Identify which cell holds the provided text, then report its (x, y) central coordinate. 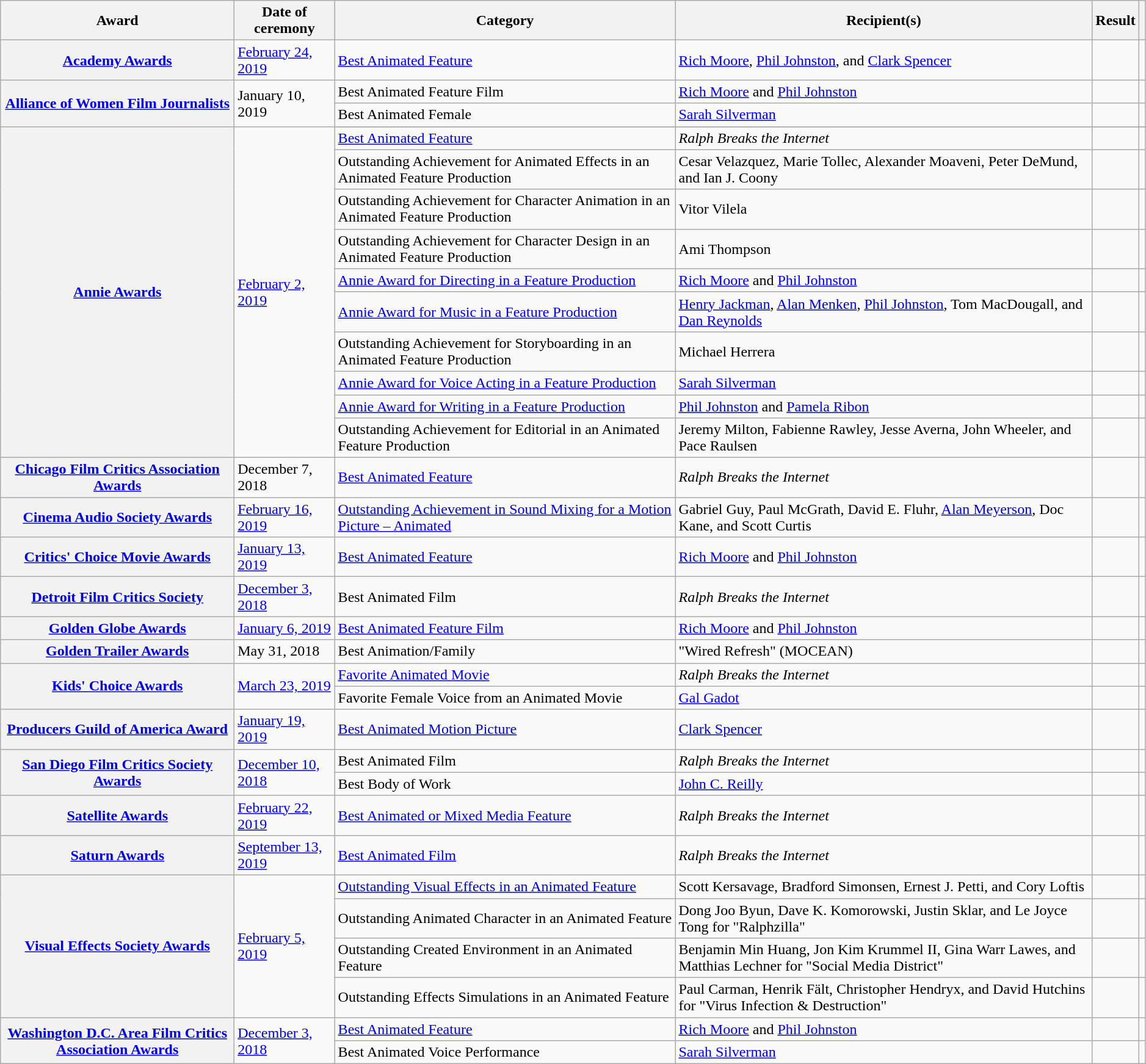
Clark Spencer (884, 729)
December 10, 2018 (285, 772)
Outstanding Achievement for Character Animation in an Animated Feature Production (505, 209)
Outstanding Achievement for Animated Effects in an Animated Feature Production (505, 170)
Outstanding Animated Character in an Animated Feature (505, 918)
Kids' Choice Awards (117, 686)
Critics' Choice Movie Awards (117, 557)
Paul Carman, Henrik Fält, Christopher Hendryx, and David Hutchins for "Virus Infection & Destruction" (884, 997)
Benjamin Min Huang, Jon Kim Krummel II, Gina Warr Lawes, and Matthias Lechner for "Social Media District" (884, 958)
Best Animated Voice Performance (505, 1052)
Best Body of Work (505, 784)
Rich Moore, Phil Johnston, and Clark Spencer (884, 60)
January 13, 2019 (285, 557)
January 19, 2019 (285, 729)
Annie Award for Music in a Feature Production (505, 311)
Cesar Velazquez, Marie Tollec, Alexander Moaveni, Peter DeMund, and Ian J. Coony (884, 170)
Gabriel Guy, Paul McGrath, David E. Fluhr, Alan Meyerson, Doc Kane, and Scott Curtis (884, 518)
March 23, 2019 (285, 686)
Academy Awards (117, 60)
January 10, 2019 (285, 103)
Golden Trailer Awards (117, 651)
Award (117, 21)
Chicago Film Critics Association Awards (117, 477)
February 16, 2019 (285, 518)
Annie Award for Directing in a Feature Production (505, 280)
Result (1115, 21)
"Wired Refresh" (MOCEAN) (884, 651)
September 13, 2019 (285, 855)
Date of ceremony (285, 21)
Annie Awards (117, 292)
Dong Joo Byun, Dave K. Komorowski, Justin Sklar, and Le Joyce Tong for "Ralphzilla" (884, 918)
Scott Kersavage, Bradford Simonsen, Ernest J. Petti, and Cory Loftis (884, 886)
Outstanding Achievement for Storyboarding in an Animated Feature Production (505, 352)
Cinema Audio Society Awards (117, 518)
Outstanding Effects Simulations in an Animated Feature (505, 997)
Outstanding Achievement for Character Design in an Animated Feature Production (505, 249)
Category (505, 21)
Vitor Vilela (884, 209)
December 7, 2018 (285, 477)
Saturn Awards (117, 855)
Ami Thompson (884, 249)
Detroit Film Critics Society (117, 597)
January 6, 2019 (285, 628)
Recipient(s) (884, 21)
Outstanding Achievement in Sound Mixing for a Motion Picture – Animated (505, 518)
May 31, 2018 (285, 651)
Gal Gadot (884, 698)
Favorite Female Voice from an Animated Movie (505, 698)
February 24, 2019 (285, 60)
Outstanding Achievement for Editorial in an Animated Feature Production (505, 438)
Annie Award for Writing in a Feature Production (505, 406)
Annie Award for Voice Acting in a Feature Production (505, 383)
February 5, 2019 (285, 946)
Producers Guild of America Award (117, 729)
Jeremy Milton, Fabienne Rawley, Jesse Averna, John Wheeler, and Pace Raulsen (884, 438)
Best Animation/Family (505, 651)
Visual Effects Society Awards (117, 946)
Alliance of Women Film Journalists (117, 103)
Phil Johnston and Pamela Ribon (884, 406)
Washington D.C. Area Film Critics Association Awards (117, 1041)
Golden Globe Awards (117, 628)
Outstanding Visual Effects in an Animated Feature (505, 886)
February 22, 2019 (285, 816)
Michael Herrera (884, 352)
Outstanding Created Environment in an Animated Feature (505, 958)
Best Animated Female (505, 115)
Henry Jackman, Alan Menken, Phil Johnston, Tom MacDougall, and Dan Reynolds (884, 311)
San Diego Film Critics Society Awards (117, 772)
Best Animated or Mixed Media Feature (505, 816)
Best Animated Motion Picture (505, 729)
February 2, 2019 (285, 292)
Satellite Awards (117, 816)
John C. Reilly (884, 784)
Favorite Animated Movie (505, 675)
